Identify which cell holds the provided text, then report its (X, Y) central coordinate. 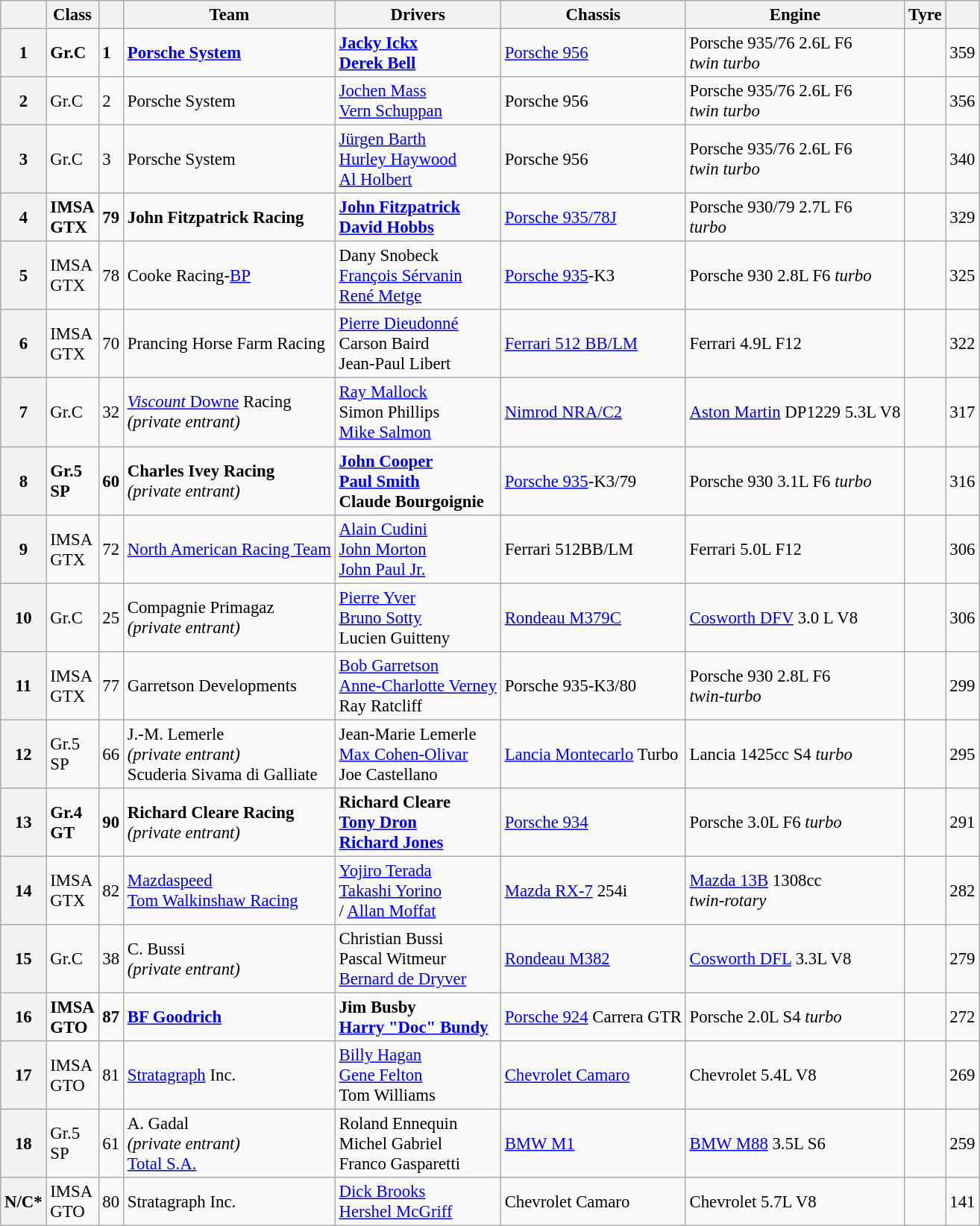
Porsche 930 2.8L F6 twin-turbo (795, 685)
Aston Martin DP1229 5.3L V8 (795, 412)
Chevrolet 5.7L V8 (795, 1202)
Cooke Racing-BP (229, 276)
141 (962, 1202)
Compagnie Primagaz(private entrant) (229, 617)
Porsche 924 Carrera GTR (593, 1017)
Garretson Developments (229, 685)
359 (962, 54)
John Cooper Paul Smith Claude Bourgoignie (418, 481)
325 (962, 276)
259 (962, 1144)
A. Gadal(private entrant)Total S.A. (229, 1144)
John Fitzpatrick Racing (229, 218)
Porsche 935-K3/79 (593, 481)
Cosworth DFV 3.0 L V8 (795, 617)
Rondeau M379C (593, 617)
316 (962, 481)
Jacky Ickx Derek Bell (418, 54)
Jim Busby Harry "Doc" Bundy (418, 1017)
Yojiro Terada Takashi Yorino/ Allan Moffat (418, 890)
Gr.4GT (72, 823)
Charles Ivey Racing(private entrant) (229, 481)
269 (962, 1075)
282 (962, 890)
Chevrolet 5.4L V8 (795, 1075)
Ferrari 4.9L F12 (795, 345)
Prancing Horse Farm Racing (229, 345)
Roland Ennequin Michel Gabriel Franco Gasparetti (418, 1144)
C. Bussi(private entrant) (229, 959)
10 (24, 617)
Porsche 2.0L S4 turbo (795, 1017)
BF Goodrich (229, 1017)
J.-M. Lemerle (private entrant) Scuderia Sivama di Galliate (229, 754)
Tyre (925, 15)
79 (110, 218)
Porsche 935/78J (593, 218)
80 (110, 1202)
291 (962, 823)
299 (962, 685)
Mazda 13B 1308cc twin-rotary (795, 890)
Drivers (418, 15)
87 (110, 1017)
8 (24, 481)
Ferrari 512BB/LM (593, 549)
Mazda RX-7 254i (593, 890)
12 (24, 754)
Rondeau M382 (593, 959)
Viscount Downe Racing(private entrant) (229, 412)
Dany Snobeck François Sérvanin René Metge (418, 276)
4 (24, 218)
North American Racing Team (229, 549)
17 (24, 1075)
78 (110, 276)
Ferrari 5.0L F12 (795, 549)
66 (110, 754)
7 (24, 412)
329 (962, 218)
Dick Brooks Hershel McGriff (418, 1202)
Porsche 935-K3 (593, 276)
25 (110, 617)
Porsche 3.0L F6 turbo (795, 823)
38 (110, 959)
Ray Mallock Simon Phillips Mike Salmon (418, 412)
Nimrod NRA/C2 (593, 412)
Richard Cleare Racing(private entrant) (229, 823)
Richard Cleare Tony Dron Richard Jones (418, 823)
Porsche 935-K3/80 (593, 685)
Ferrari 512 BB/LM (593, 345)
60 (110, 481)
11 (24, 685)
John Fitzpatrick David Hobbs (418, 218)
BMW M1 (593, 1144)
14 (24, 890)
Team (229, 15)
Porsche 930 2.8L F6 turbo (795, 276)
Class (72, 15)
82 (110, 890)
Cosworth DFL 3.3L V8 (795, 959)
13 (24, 823)
Porsche 930 3.1L F6 turbo (795, 481)
Bob Garretson Anne-Charlotte Verney Ray Ratcliff (418, 685)
272 (962, 1017)
Chassis (593, 15)
Jochen Mass Vern Schuppan (418, 101)
Jürgen Barth Hurley Haywood Al Holbert (418, 160)
77 (110, 685)
340 (962, 160)
6 (24, 345)
90 (110, 823)
18 (24, 1144)
Porsche 930/79 2.7L F6turbo (795, 218)
322 (962, 345)
BMW M88 3.5L S6 (795, 1144)
9 (24, 549)
72 (110, 549)
Engine (795, 15)
Pierre Yver Bruno Sotty Lucien Guitteny (418, 617)
81 (110, 1075)
356 (962, 101)
Billy Hagan Gene Felton Tom Williams (418, 1075)
70 (110, 345)
Lancia Montecarlo Turbo (593, 754)
295 (962, 754)
5 (24, 276)
Jean-Marie Lemerle Max Cohen-Olivar Joe Castellano (418, 754)
Mazdaspeed Tom Walkinshaw Racing (229, 890)
Lancia 1425cc S4 turbo (795, 754)
N/C* (24, 1202)
Pierre Dieudonné Carson Baird Jean-Paul Libert (418, 345)
16 (24, 1017)
61 (110, 1144)
32 (110, 412)
15 (24, 959)
Alain Cudini John Morton John Paul Jr. (418, 549)
Christian Bussi Pascal Witmeur Bernard de Dryver (418, 959)
279 (962, 959)
Porsche 934 (593, 823)
317 (962, 412)
